Detect which cell encompasses the target text, then output its (X, Y) center coordinate. 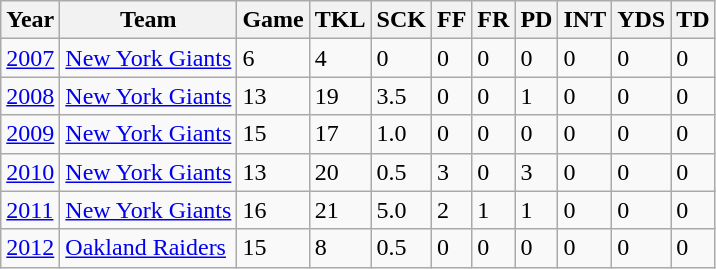
FF (451, 20)
2011 (30, 210)
6 (273, 58)
16 (273, 210)
2008 (30, 96)
8 (340, 248)
SCK (401, 20)
21 (340, 210)
5.0 (401, 210)
17 (340, 134)
Year (30, 20)
1.0 (401, 134)
PD (536, 20)
19 (340, 96)
2012 (30, 248)
Oakland Raiders (148, 248)
Game (273, 20)
20 (340, 172)
YDS (642, 20)
2 (451, 210)
2007 (30, 58)
TD (693, 20)
4 (340, 58)
2009 (30, 134)
Team (148, 20)
2010 (30, 172)
INT (585, 20)
3.5 (401, 96)
TKL (340, 20)
FR (494, 20)
